From the cell containing the given text, extract its center point as (x, y) coordinate. 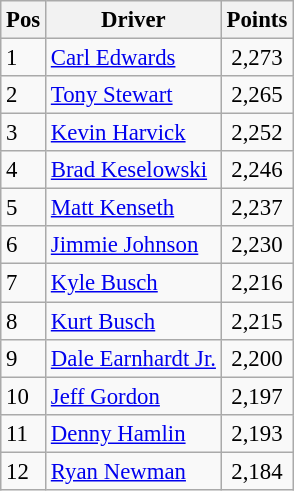
5 (24, 208)
2,273 (256, 58)
Kyle Busch (134, 283)
Denny Hamlin (134, 433)
11 (24, 433)
2,184 (256, 471)
2,237 (256, 208)
Brad Keselowski (134, 170)
12 (24, 471)
2,216 (256, 283)
Carl Edwards (134, 58)
2,246 (256, 170)
2,252 (256, 133)
Jeff Gordon (134, 396)
Dale Earnhardt Jr. (134, 358)
6 (24, 245)
Points (256, 20)
2,197 (256, 396)
Driver (134, 20)
Jimmie Johnson (134, 245)
2,200 (256, 358)
Pos (24, 20)
2,215 (256, 321)
7 (24, 283)
2 (24, 95)
2,265 (256, 95)
1 (24, 58)
9 (24, 358)
2,193 (256, 433)
4 (24, 170)
3 (24, 133)
Matt Kenseth (134, 208)
8 (24, 321)
Kurt Busch (134, 321)
10 (24, 396)
Ryan Newman (134, 471)
Kevin Harvick (134, 133)
Tony Stewart (134, 95)
2,230 (256, 245)
